Search for the cell housing the specified text and yield its [X, Y] center coordinate. 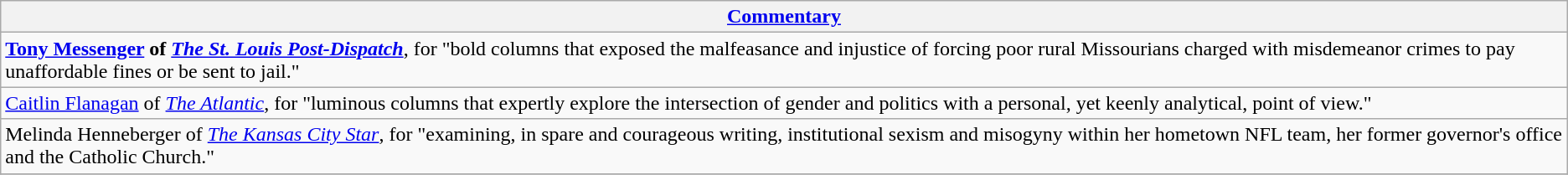
Commentary [784, 17]
